Return the (X, Y) coordinate for the center point of the cell that contains the specified text.  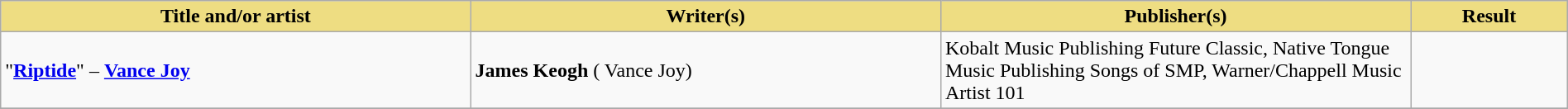
Result (1489, 17)
James Keogh ( Vance Joy) (705, 70)
Kobalt Music Publishing Future Classic, Native Tongue Music Publishing Songs of SMP, Warner/Chappell Music Artist 101 (1175, 70)
Title and/or artist (236, 17)
Publisher(s) (1175, 17)
Writer(s) (705, 17)
"Riptide" – Vance Joy (236, 70)
